From the cell containing the given text, extract its center point as [x, y] coordinate. 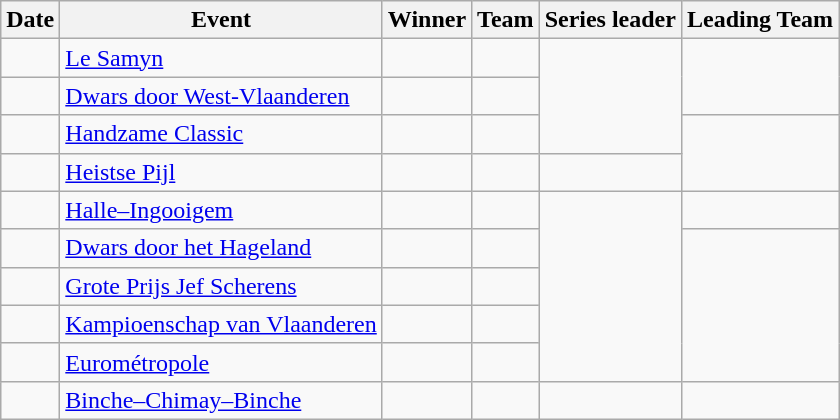
Dwars door West-Vlaanderen [221, 96]
Binche–Chimay–Binche [221, 400]
Grote Prijs Jef Scherens [221, 286]
Winner [426, 20]
Halle–Ingooigem [221, 210]
Eurométropole [221, 362]
Leading Team [760, 20]
Le Samyn [221, 58]
Date [30, 20]
Heistse Pijl [221, 172]
Series leader [610, 20]
Dwars door het Hageland [221, 248]
Team [506, 20]
Handzame Classic [221, 134]
Event [221, 20]
Kampioenschap van Vlaanderen [221, 324]
